For the text-containing cell, return its midpoint in (X, Y) coordinate format. 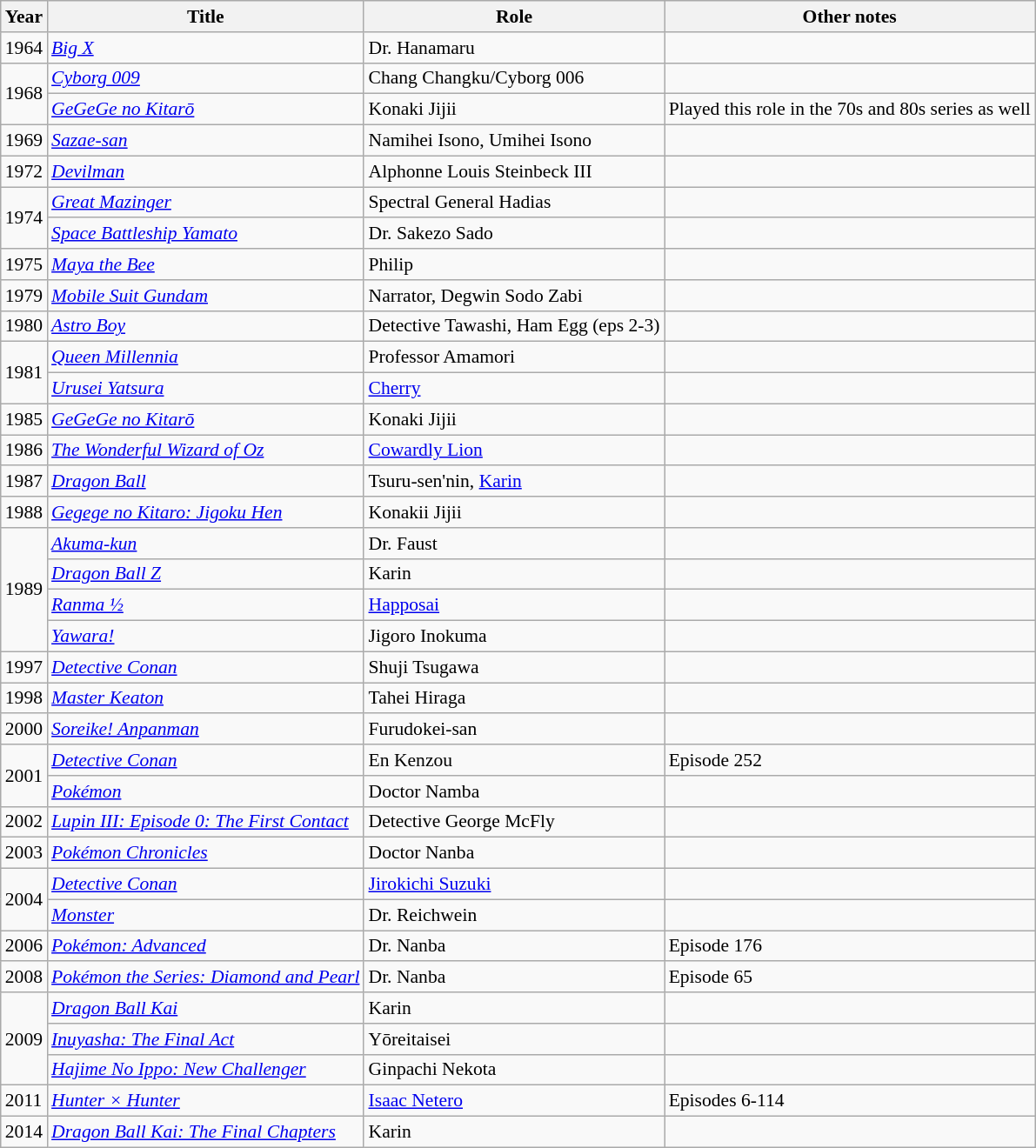
Ginpachi Nekota (513, 1070)
1987 (24, 482)
Cherry (513, 389)
Philip (513, 264)
1988 (24, 512)
Doctor Nanba (513, 853)
2002 (24, 822)
Dr. Faust (513, 544)
Dr. Hanamaru (513, 48)
Urusei Yatsura (205, 389)
Lupin III: Episode 0: The First Contact (205, 822)
Dr. Sakezo Sado (513, 234)
Shuji Tsugawa (513, 667)
Mobile Suit Gundam (205, 296)
1972 (24, 171)
2008 (24, 978)
Professor Amamori (513, 357)
1989 (24, 590)
Soreike! Anpanman (205, 730)
1980 (24, 326)
Hunter × Hunter (205, 1101)
Narrator, Degwin Sodo Zabi (513, 296)
Year (24, 17)
Episodes 6-114 (850, 1101)
Dragon Ball Z (205, 574)
Title (205, 17)
2014 (24, 1132)
Dragon Ball Kai: The Final Chapters (205, 1132)
Sazae-san (205, 141)
1985 (24, 419)
Episode 176 (850, 946)
2003 (24, 853)
Furudokei-san (513, 730)
Isaac Netero (513, 1101)
Big X (205, 48)
Episode 252 (850, 760)
Pokémon (205, 791)
Great Mazinger (205, 203)
1981 (24, 372)
1986 (24, 451)
Detective Tawashi, Ham Egg (eps 2-3) (513, 326)
Ranma ½ (205, 605)
Happosai (513, 605)
2000 (24, 730)
2009 (24, 1038)
Dragon Ball (205, 482)
2001 (24, 776)
Space Battleship Yamato (205, 234)
1997 (24, 667)
Namihei Isono, Umihei Isono (513, 141)
2004 (24, 899)
Pokémon Chronicles (205, 853)
Jirokichi Suzuki (513, 884)
Cowardly Lion (513, 451)
Akuma-kun (205, 544)
Episode 65 (850, 978)
Hajime No Ippo: New Challenger (205, 1070)
Other notes (850, 17)
Tahei Hiraga (513, 698)
Dragon Ball Kai (205, 1008)
Pokémon: Advanced (205, 946)
Spectral General Hadias (513, 203)
1968 (24, 94)
En Kenzou (513, 760)
1979 (24, 296)
Role (513, 17)
Jigoro Inokuma (513, 637)
1975 (24, 264)
Yōreitaisei (513, 1039)
2011 (24, 1101)
Dr. Reichwein (513, 915)
Gegege no Kitaro: Jigoku Hen (205, 512)
2006 (24, 946)
Devilman (205, 171)
Tsuru-sen'nin, Karin (513, 482)
Pokémon the Series: Diamond and Pearl (205, 978)
Doctor Namba (513, 791)
Detective George McFly (513, 822)
Master Keaton (205, 698)
The Wonderful Wizard of Oz (205, 451)
Yawara! (205, 637)
Chang Changku/Cyborg 006 (513, 78)
1969 (24, 141)
Played this role in the 70s and 80s series as well (850, 110)
Queen Millennia (205, 357)
Astro Boy (205, 326)
Inuyasha: The Final Act (205, 1039)
Alphonne Louis Steinbeck III (513, 171)
Cyborg 009 (205, 78)
Monster (205, 915)
Maya the Bee (205, 264)
1964 (24, 48)
1974 (24, 217)
Konakii Jijii (513, 512)
1998 (24, 698)
